Capture the cell that displays the provided text and extract its (X, Y) central coordinate. 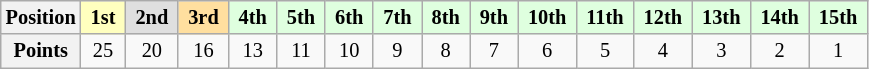
10 (349, 51)
3rd (203, 17)
12th (663, 17)
7th (397, 17)
5th (301, 17)
20 (152, 51)
2nd (152, 17)
13th (721, 17)
6 (547, 51)
8th (446, 17)
15th (838, 17)
1st (104, 17)
2 (779, 51)
1 (838, 51)
11th (604, 17)
8 (446, 51)
6th (349, 17)
11 (301, 51)
25 (104, 51)
9 (397, 51)
16 (203, 51)
5 (604, 51)
7 (494, 51)
9th (494, 17)
3 (721, 51)
14th (779, 17)
Points (41, 51)
4th (253, 17)
Position (41, 17)
4 (663, 51)
13 (253, 51)
10th (547, 17)
